For the text-containing cell, return its midpoint in [X, Y] coordinate format. 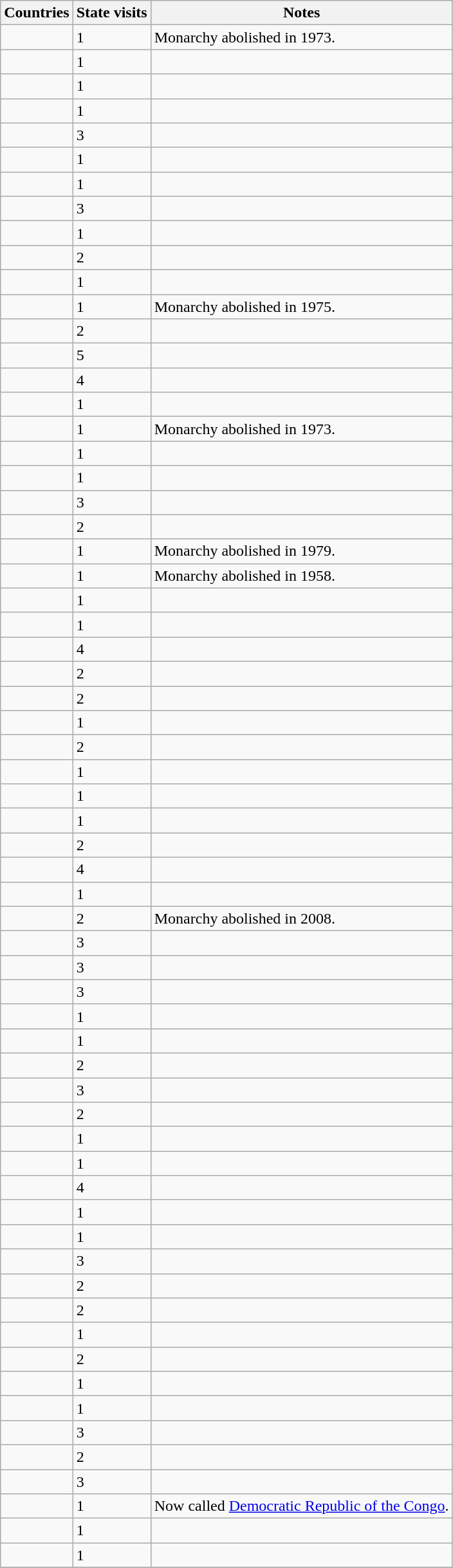
Notes [301, 13]
State visits [112, 13]
5 [112, 356]
Monarchy abolished in 1979. [301, 551]
Monarchy abolished in 2008. [301, 918]
Now called Democratic Republic of the Congo. [301, 1506]
Monarchy abolished in 1958. [301, 576]
Monarchy abolished in 1975. [301, 307]
Countries [37, 13]
